Capture the cell that displays the provided text and extract its (x, y) central coordinate. 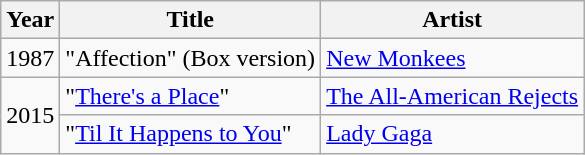
New Monkees (452, 58)
"Affection" (Box version) (190, 58)
Artist (452, 20)
Year (30, 20)
Lady Gaga (452, 134)
"Til It Happens to You" (190, 134)
1987 (30, 58)
Title (190, 20)
2015 (30, 115)
The All-American Rejects (452, 96)
"There's a Place" (190, 96)
